Locate the cell with the specified text and output its [x, y] center coordinate. 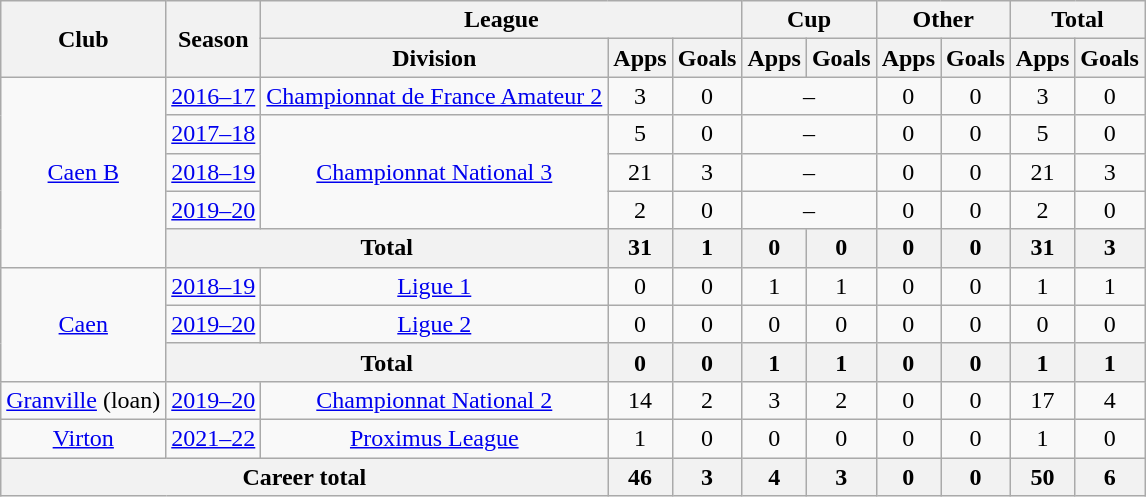
Proximus League [434, 438]
Club [84, 39]
Ligue 2 [434, 324]
2021–22 [214, 438]
Caen B [84, 172]
2017–18 [214, 134]
Ligue 1 [434, 286]
50 [1042, 477]
Division [434, 58]
Other [943, 20]
Cup [809, 20]
Championnat de France Amateur 2 [434, 96]
Season [214, 39]
League [502, 20]
6 [1110, 477]
Championnat National 2 [434, 400]
2016–17 [214, 96]
Virton [84, 438]
14 [640, 400]
17 [1042, 400]
Caen [84, 324]
Championnat National 3 [434, 172]
Granville (loan) [84, 400]
46 [640, 477]
Career total [304, 477]
